Provide the (x, y) coordinate of the cell's center where the given text is located.  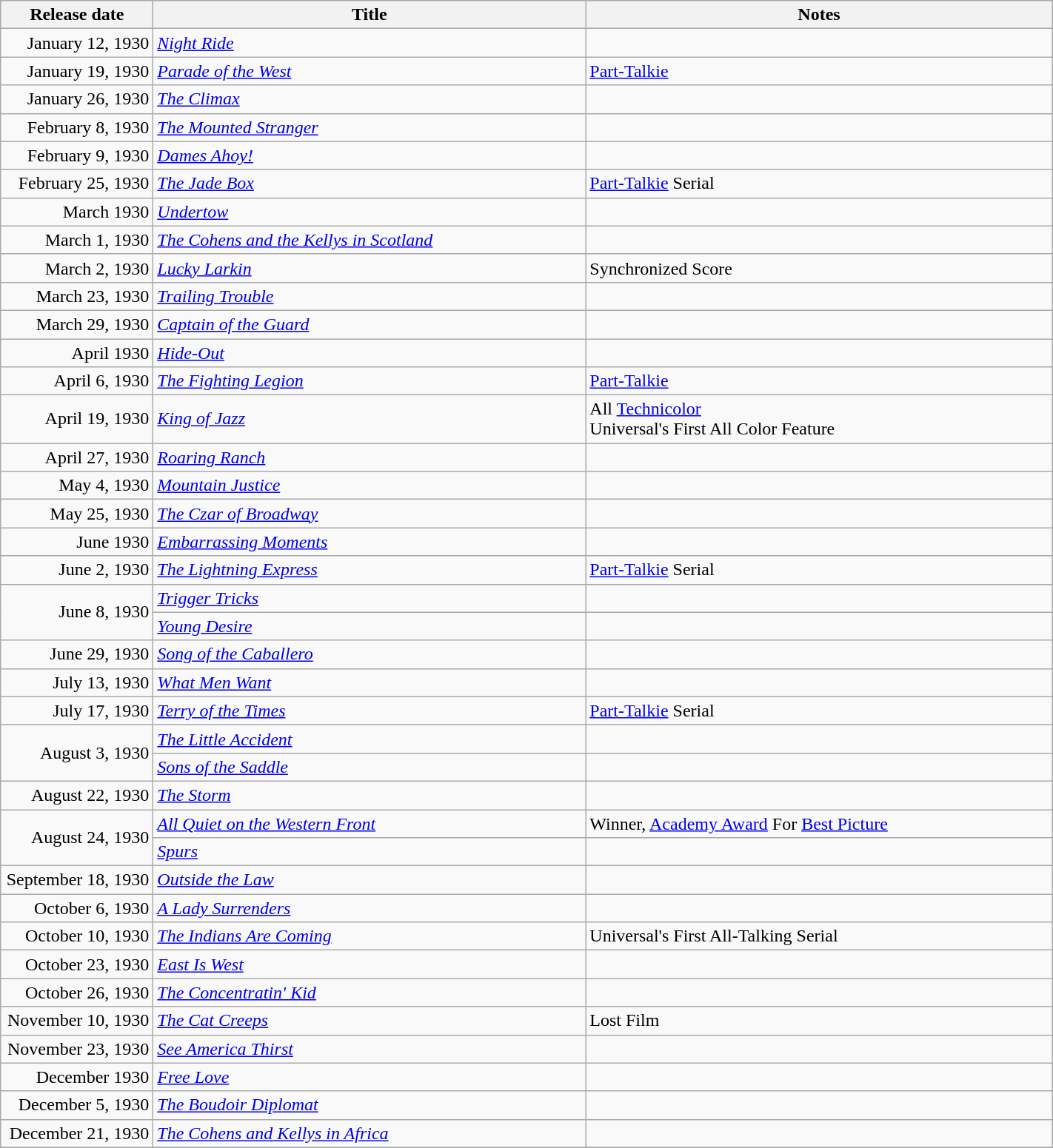
March 1930 (77, 212)
King of Jazz (370, 419)
April 1930 (77, 353)
Parade of the West (370, 71)
Young Desire (370, 626)
Dames Ahoy! (370, 155)
March 2, 1930 (77, 268)
June 29, 1930 (77, 654)
The Jade Box (370, 184)
What Men Want (370, 682)
December 5, 1930 (77, 1105)
February 8, 1930 (77, 127)
May 4, 1930 (77, 486)
March 29, 1930 (77, 324)
The Cohens and Kellys in Africa (370, 1133)
Lost Film (819, 1021)
Night Ride (370, 43)
Outside the Law (370, 880)
The Storm (370, 795)
Terry of the Times (370, 711)
July 13, 1930 (77, 682)
See America Thirst (370, 1049)
The Lightning Express (370, 570)
East Is West (370, 964)
A Lady Surrenders (370, 908)
November 10, 1930 (77, 1021)
Roaring Ranch (370, 457)
The Indians Are Coming (370, 936)
December 1930 (77, 1077)
The Mounted Stranger (370, 127)
February 25, 1930 (77, 184)
June 8, 1930 (77, 612)
Mountain Justice (370, 486)
April 6, 1930 (77, 381)
July 17, 1930 (77, 711)
The Cat Creeps (370, 1021)
Release date (77, 15)
August 22, 1930 (77, 795)
All Quiet on the Western Front (370, 824)
The Fighting Legion (370, 381)
Title (370, 15)
Song of the Caballero (370, 654)
Trailing Trouble (370, 296)
October 6, 1930 (77, 908)
August 3, 1930 (77, 753)
August 24, 1930 (77, 838)
The Concentratin' Kid (370, 993)
April 19, 1930 (77, 419)
September 18, 1930 (77, 880)
January 12, 1930 (77, 43)
The Cohens and the Kellys in Scotland (370, 240)
Spurs (370, 852)
October 26, 1930 (77, 993)
May 25, 1930 (77, 514)
Free Love (370, 1077)
The Climax (370, 99)
Winner, Academy Award For Best Picture (819, 824)
March 23, 1930 (77, 296)
Synchronized Score (819, 268)
June 1930 (77, 542)
March 1, 1930 (77, 240)
Undertow (370, 212)
June 2, 1930 (77, 570)
April 27, 1930 (77, 457)
October 23, 1930 (77, 964)
Embarrassing Moments (370, 542)
December 21, 1930 (77, 1133)
Trigger Tricks (370, 598)
The Little Accident (370, 739)
The Czar of Broadway (370, 514)
Sons of the Saddle (370, 767)
Captain of the Guard (370, 324)
February 9, 1930 (77, 155)
November 23, 1930 (77, 1049)
Universal's First All-Talking Serial (819, 936)
The Boudoir Diplomat (370, 1105)
Hide-Out (370, 353)
October 10, 1930 (77, 936)
Lucky Larkin (370, 268)
Notes (819, 15)
January 19, 1930 (77, 71)
January 26, 1930 (77, 99)
All TechnicolorUniversal's First All Color Feature (819, 419)
